Extract the [x, y] coordinate from the center of the cell holding the provided text.  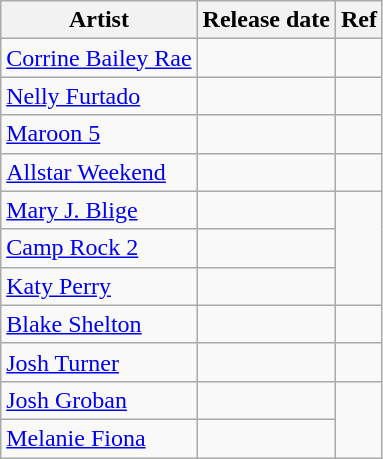
Maroon 5 [99, 134]
Mary J. Blige [99, 210]
Josh Turner [99, 362]
Allstar Weekend [99, 172]
Josh Groban [99, 400]
Artist [99, 20]
Katy Perry [99, 286]
Camp Rock 2 [99, 248]
Release date [266, 20]
Ref [358, 20]
Corrine Bailey Rae [99, 58]
Melanie Fiona [99, 438]
Nelly Furtado [99, 96]
Blake Shelton [99, 324]
